Locate the cell with the specified text and output its (X, Y) center coordinate. 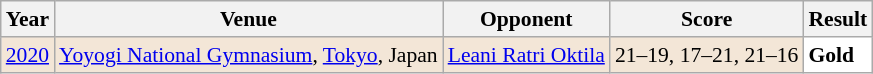
2020 (28, 55)
Year (28, 19)
Gold (838, 55)
Result (838, 19)
Leani Ratri Oktila (526, 55)
Score (707, 19)
Yoyogi National Gymnasium, Tokyo, Japan (248, 55)
Opponent (526, 19)
21–19, 17–21, 21–16 (707, 55)
Venue (248, 19)
